For the text-containing cell, return its midpoint in (x, y) coordinate format. 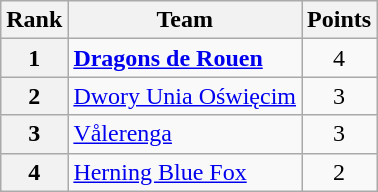
Team (185, 20)
Dwory Unia Oświęcim (185, 96)
Rank (34, 20)
Dragons de Rouen (185, 58)
Points (340, 20)
Herning Blue Fox (185, 172)
1 (34, 58)
Vålerenga (185, 134)
